Extract the (x, y) coordinate from the center of the cell holding the provided text.  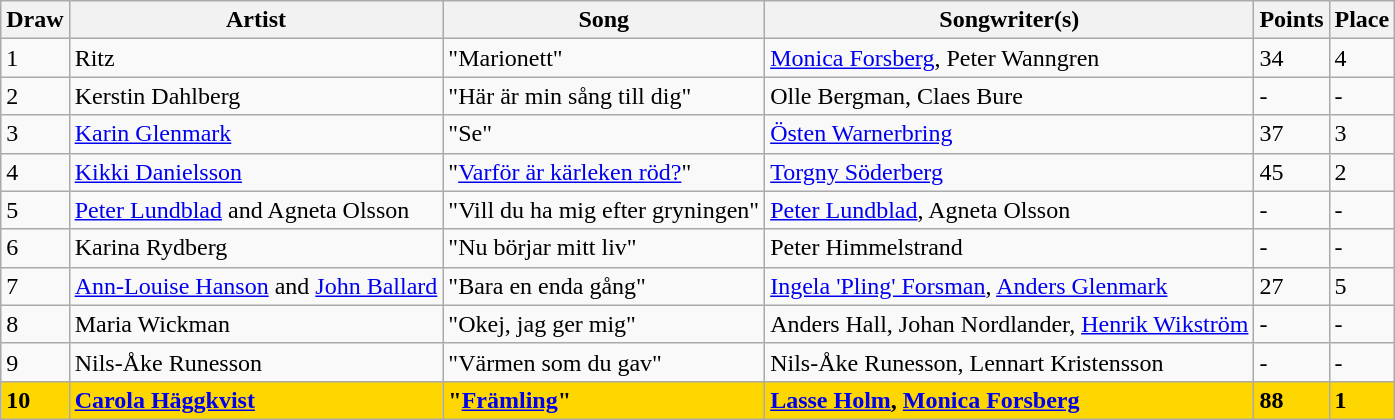
Draw (35, 20)
Karin Glenmark (256, 134)
Ritz (256, 58)
Östen Warnerbring (1010, 134)
Songwriter(s) (1010, 20)
Torgny Söderberg (1010, 172)
34 (1292, 58)
"Nu börjar mitt liv" (604, 248)
"Bara en enda gång" (604, 286)
"Okej, jag ger mig" (604, 324)
Artist (256, 20)
Karina Rydberg (256, 248)
Song (604, 20)
Monica Forsberg, Peter Wanngren (1010, 58)
Peter Himmelstrand (1010, 248)
6 (35, 248)
Lasse Holm, Monica Forsberg (1010, 400)
Nils-Åke Runesson, Lennart Kristensson (1010, 362)
Anders Hall, Johan Nordlander, Henrik Wikström (1010, 324)
Peter Lundblad, Agneta Olsson (1010, 210)
Place (1362, 20)
"Främling" (604, 400)
Kerstin Dahlberg (256, 96)
Kikki Danielsson (256, 172)
Carola Häggkvist (256, 400)
27 (1292, 286)
45 (1292, 172)
"Se" (604, 134)
Olle Bergman, Claes Bure (1010, 96)
"Varför är kärleken röd?" (604, 172)
9 (35, 362)
10 (35, 400)
"Här är min sång till dig" (604, 96)
Maria Wickman (256, 324)
37 (1292, 134)
Peter Lundblad and Agneta Olsson (256, 210)
Ingela 'Pling' Forsman, Anders Glenmark (1010, 286)
"Marionett" (604, 58)
"Vill du ha mig efter gryningen" (604, 210)
8 (35, 324)
Ann-Louise Hanson and John Ballard (256, 286)
88 (1292, 400)
"Värmen som du gav" (604, 362)
Nils-Åke Runesson (256, 362)
Points (1292, 20)
7 (35, 286)
